Find where the given text appears and provide that cell's center as (x, y) coordinate. 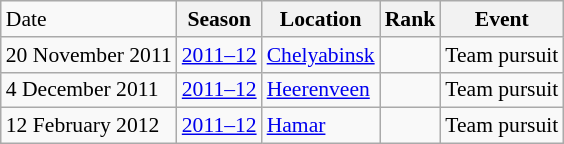
Season (220, 19)
20 November 2011 (89, 55)
Hamar (321, 126)
4 December 2011 (89, 90)
Heerenveen (321, 90)
Rank (410, 19)
Date (89, 19)
12 February 2012 (89, 126)
Event (502, 19)
Chelyabinsk (321, 55)
Location (321, 19)
